Provide the (x, y) coordinate of the cell's center where the given text is located.  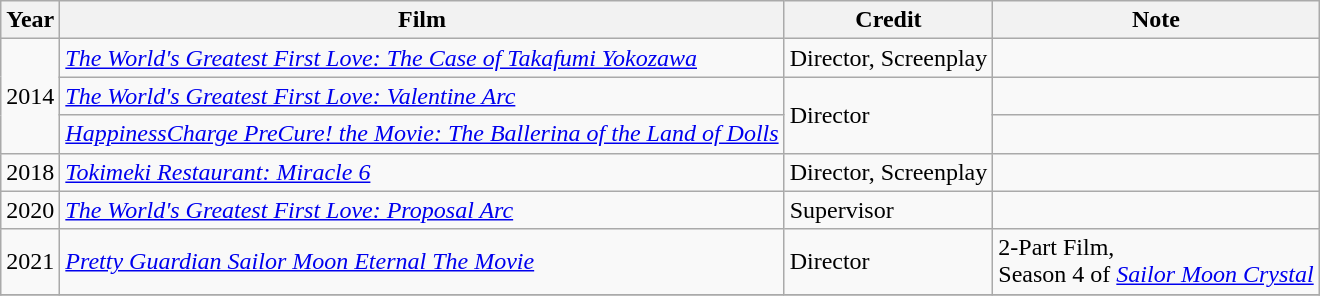
The World's Greatest First Love: Proposal Arc (422, 210)
Note (1156, 20)
Credit (888, 20)
Tokimeki Restaurant: Miracle 6 (422, 172)
The World's Greatest First Love: The Case of Takafumi Yokozawa (422, 58)
Supervisor (888, 210)
HappinessCharge PreCure! the Movie: The Ballerina of the Land of Dolls (422, 134)
2020 (30, 210)
Film (422, 20)
Year (30, 20)
Pretty Guardian Sailor Moon Eternal The Movie (422, 262)
2014 (30, 96)
2-Part Film,Season 4 of Sailor Moon Crystal (1156, 262)
2018 (30, 172)
The World's Greatest First Love: Valentine Arc (422, 96)
2021 (30, 262)
